Extract the (x, y) coordinate from the center of the cell holding the provided text.  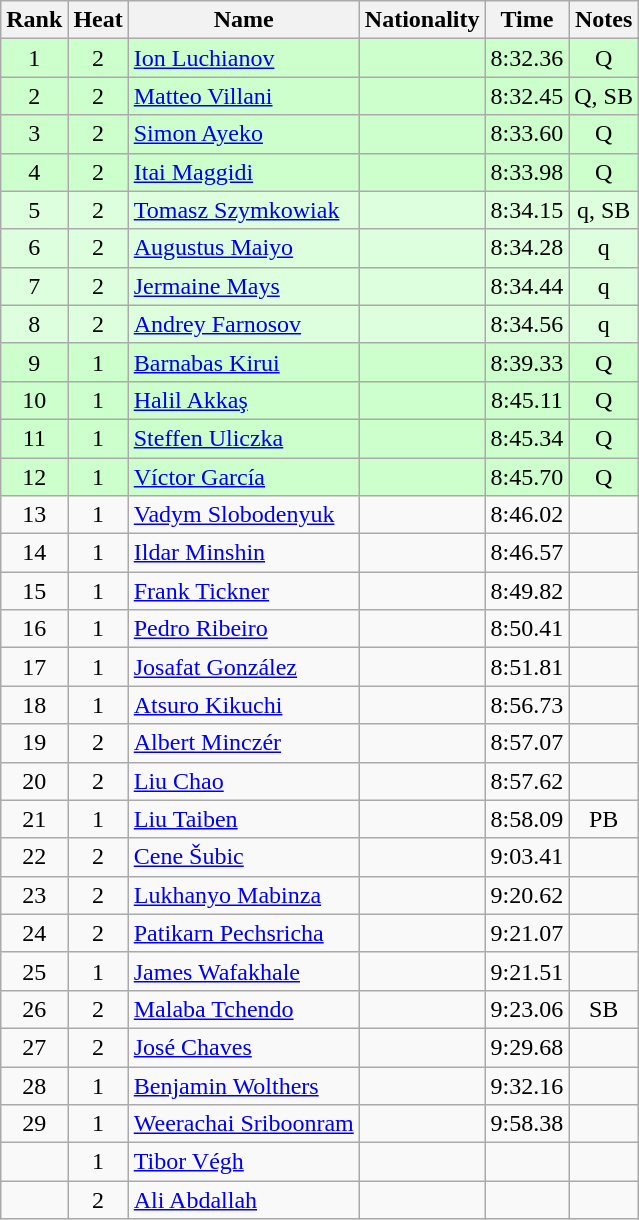
8 (34, 324)
8:33.60 (527, 134)
28 (34, 1085)
8:45.34 (527, 438)
26 (34, 1009)
12 (34, 477)
9:21.51 (527, 971)
11 (34, 438)
29 (34, 1124)
Halil Akkaş (244, 400)
8:57.62 (527, 781)
9:32.16 (527, 1085)
18 (34, 705)
8:45.11 (527, 400)
9:20.62 (527, 895)
Liu Chao (244, 781)
Steffen Uliczka (244, 438)
8:49.82 (527, 591)
Time (527, 20)
8:45.70 (527, 477)
Ildar Minshin (244, 553)
Augustus Maiyo (244, 248)
7 (34, 286)
8:33.98 (527, 172)
Itai Maggidi (244, 172)
Ion Luchianov (244, 58)
Albert Minczér (244, 743)
9:03.41 (527, 857)
Benjamin Wolthers (244, 1085)
9:58.38 (527, 1124)
6 (34, 248)
Barnabas Kirui (244, 362)
3 (34, 134)
8:34.28 (527, 248)
27 (34, 1047)
8:34.15 (527, 210)
PB (604, 819)
Lukhanyo Mabinza (244, 895)
8:34.44 (527, 286)
Q, SB (604, 96)
Víctor García (244, 477)
14 (34, 553)
Weerachai Sriboonram (244, 1124)
8:39.33 (527, 362)
21 (34, 819)
Vadym Slobodenyuk (244, 515)
23 (34, 895)
8:32.36 (527, 58)
5 (34, 210)
8:58.09 (527, 819)
Josafat González (244, 667)
24 (34, 933)
16 (34, 629)
15 (34, 591)
Nationality (422, 20)
q, SB (604, 210)
Cene Šubic (244, 857)
8:46.57 (527, 553)
Matteo Villani (244, 96)
Notes (604, 20)
8:46.02 (527, 515)
10 (34, 400)
13 (34, 515)
9:23.06 (527, 1009)
Name (244, 20)
SB (604, 1009)
Ali Abdallah (244, 1200)
8:56.73 (527, 705)
Heat (98, 20)
Tomasz Szymkowiak (244, 210)
Patikarn Pechsricha (244, 933)
8:50.41 (527, 629)
Atsuro Kikuchi (244, 705)
19 (34, 743)
17 (34, 667)
Rank (34, 20)
22 (34, 857)
8:32.45 (527, 96)
Jermaine Mays (244, 286)
25 (34, 971)
8:51.81 (527, 667)
8:34.56 (527, 324)
4 (34, 172)
9:29.68 (527, 1047)
James Wafakhale (244, 971)
José Chaves (244, 1047)
Pedro Ribeiro (244, 629)
Liu Taiben (244, 819)
9 (34, 362)
Malaba Tchendo (244, 1009)
20 (34, 781)
Andrey Farnosov (244, 324)
Frank Tickner (244, 591)
8:57.07 (527, 743)
Tibor Végh (244, 1162)
9:21.07 (527, 933)
Simon Ayeko (244, 134)
